Return [x, y] of the center of cell containing provided text 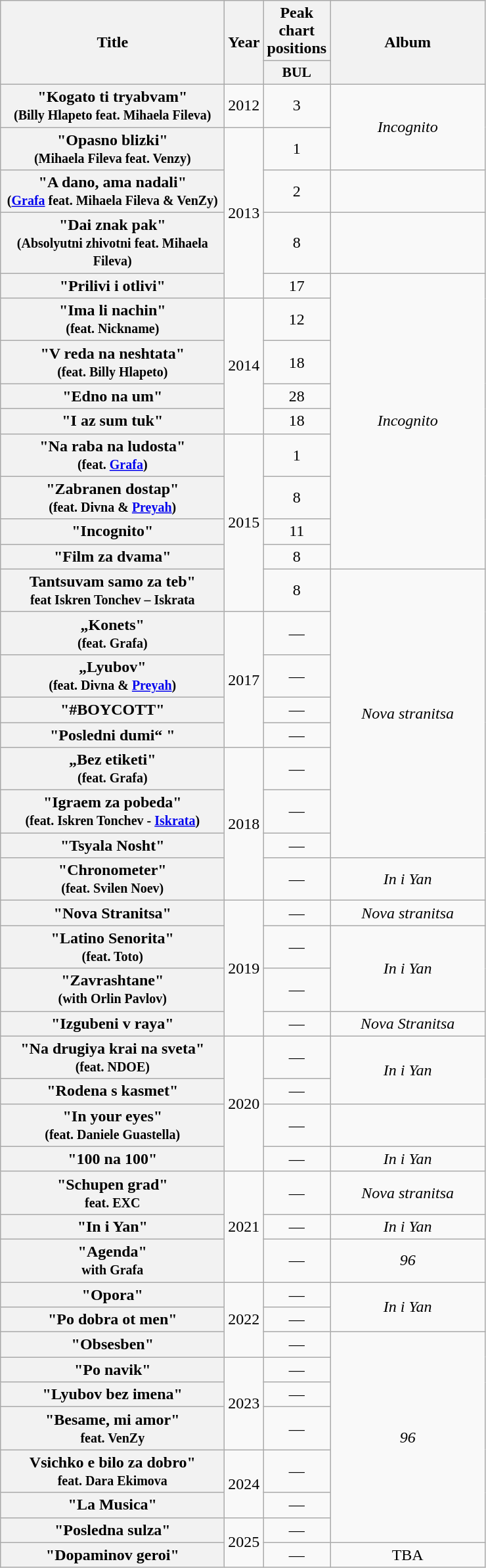
"Posledna sulza" [113, 1530]
"100 na 100" [113, 1159]
28 [297, 396]
2022 [244, 1320]
"Film za dvama" [113, 556]
2020 [244, 1104]
"Opora" [113, 1295]
„Bez etiketi" (feat. Grafa) [113, 769]
"Ima li nachin" (feat. Nickname) [113, 319]
"In your eyes" (feat. Daniele Guastella) [113, 1125]
Nova Stranitsa [408, 1023]
Album [408, 43]
"V reda na neshtata" (feat. Billy Hlapeto) [113, 363]
"Edno na um" [113, 396]
2024 [244, 1483]
"A dano, ama nadali" (Grafa feat. Mihaela Fileva & VenZy) [113, 192]
Title [113, 43]
"Na drugiya krai na sveta" (feat. NDOE) [113, 1058]
"Dopaminov geroi" [113, 1555]
2014 [244, 366]
2019 [244, 968]
"Latino Senorita" (feat. Toto) [113, 947]
"Po navik" [113, 1370]
"Opasno blizki" (Mihaela Fileva feat. Venzy) [113, 148]
2 [297, 192]
2013 [244, 213]
"Rodena s kasmet" [113, 1091]
2018 [244, 824]
2012 [244, 105]
Peak chart positions [297, 31]
3 [297, 105]
BUL [297, 73]
"Izgubeni v raya" [113, 1023]
"Prilivi i otlivi" [113, 286]
2017 [244, 679]
"La Musica" [113, 1505]
"Po dobra ot men" [113, 1320]
"Lyubov bez imena" [113, 1395]
"I az sum tuk" [113, 421]
"#BOYCOTT" [113, 709]
2015 [244, 523]
2025 [244, 1542]
"Posledni dumi“ " [113, 735]
11 [297, 531]
"Igraem za pobeda"(feat. Iskren Tonchev - Iskrata) [113, 812]
"Zabranen dostap" (feat. Divna & Preyah) [113, 498]
"Zavrashtane" (with Orlin Pavlov) [113, 989]
"Tsyala Nosht" [113, 845]
„Lyubov" (feat. Divna & Preyah) [113, 675]
"Obsesben" [113, 1345]
Year [244, 43]
"Kogato ti tryabvam" (Billy Hlapeto feat. Mihaela Fileva) [113, 105]
2023 [244, 1403]
TBA [408, 1555]
2021 [244, 1226]
"Besame, mi amor" feat. VenZy [113, 1428]
"Dai znak pak" (Absolyutni zhivotni feat. Mihaela Fileva) [113, 243]
17 [297, 286]
"Schupen grad" feat. EXC [113, 1193]
"In i Yan" [113, 1226]
"Chronometer" (feat. Svilen Noev) [113, 879]
Tantsuvam samo za teb" feat Iskren Tonchev – Iskrata [113, 590]
"Nova Stranitsa" [113, 913]
12 [297, 319]
"Incognito" [113, 531]
Vsichko e bilo za dobro" feat. Dara Ekimova [113, 1471]
„Konets" (feat. Grafa) [113, 633]
"Agenda" with Grafa [113, 1260]
"Na raba na ludosta" (feat. Grafa) [113, 455]
